Locate the cell with the specified text and output its [x, y] center coordinate. 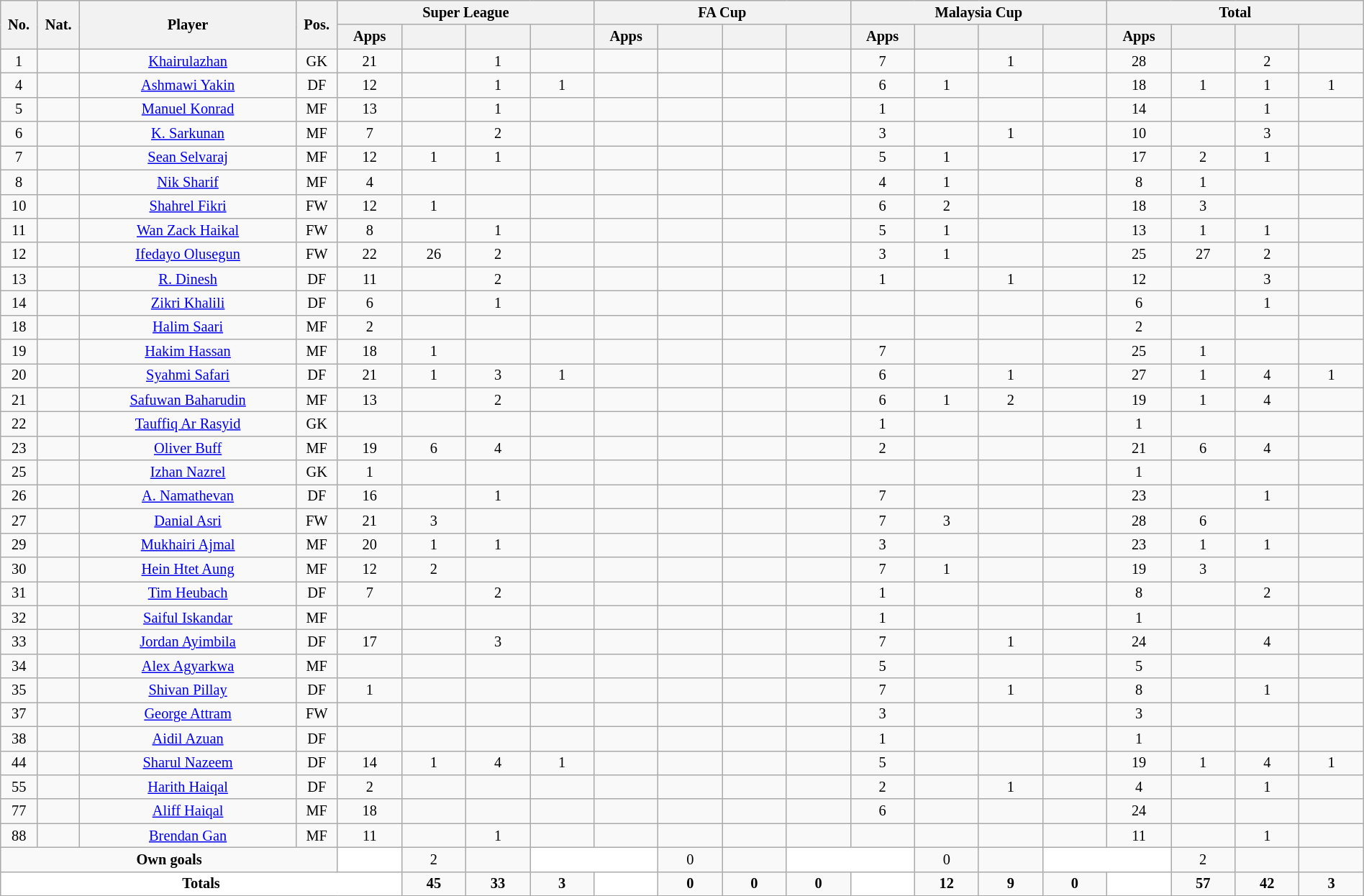
30 [19, 569]
44 [19, 763]
38 [19, 739]
42 [1268, 884]
Nik Sharif [188, 182]
Hein Htet Aung [188, 569]
Mukhairi Ajmal [188, 545]
Shahrel Fikri [188, 206]
Izhan Nazrel [188, 472]
57 [1203, 884]
34 [19, 666]
Tauffiq Ar Rasyid [188, 424]
32 [19, 618]
Alex Agyarkwa [188, 666]
Oliver Buff [188, 448]
George Attram [188, 714]
Saiful Iskandar [188, 618]
Ifedayo Olusegun [188, 255]
Halim Saari [188, 327]
Sharul Nazeem [188, 763]
Syahmi Safari [188, 375]
Super League [465, 12]
31 [19, 593]
Pos. [317, 24]
Khairulazhan [188, 61]
Player [188, 24]
FA Cup [722, 12]
Total [1236, 12]
55 [19, 787]
Wan Zack Haikal [188, 230]
9 [1010, 884]
29 [19, 545]
Brendan Gan [188, 836]
Aidil Azuan [188, 739]
88 [19, 836]
Tim Heubach [188, 593]
Totals [201, 884]
77 [19, 811]
Zikri Khalili [188, 303]
K. Sarkunan [188, 134]
Danial Asri [188, 521]
Nat. [59, 24]
Ashmawi Yakin [188, 85]
16 [370, 496]
Sean Selvaraj [188, 157]
Aliff Haiqal [188, 811]
Own goals [169, 859]
37 [19, 714]
Safuwan Baharudin [188, 400]
Harith Haiqal [188, 787]
R. Dinesh [188, 279]
Shivan Pillay [188, 690]
Hakim Hassan [188, 352]
Jordan Ayimbila [188, 641]
Malaysia Cup [978, 12]
No. [19, 24]
A. Namathevan [188, 496]
Manuel Konrad [188, 109]
35 [19, 690]
45 [433, 884]
